Determine the (X, Y) coordinate at the center of the cell enclosing the given text.  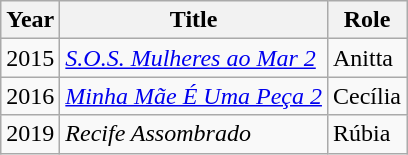
S.O.S. Mulheres ao Mar 2 (194, 58)
Anitta (366, 58)
2015 (30, 58)
Title (194, 20)
2019 (30, 134)
Minha Mãe É Uma Peça 2 (194, 96)
Year (30, 20)
Cecília (366, 96)
2016 (30, 96)
Role (366, 20)
Recife Assombrado (194, 134)
Rúbia (366, 134)
